Search for the cell housing the specified text and yield its (X, Y) center coordinate. 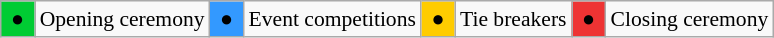
Tie breakers (514, 19)
Opening ceremony (122, 19)
Closing ceremony (690, 19)
Event competitions (332, 19)
